Return the [X, Y] coordinate for the center point of the cell that contains the specified text.  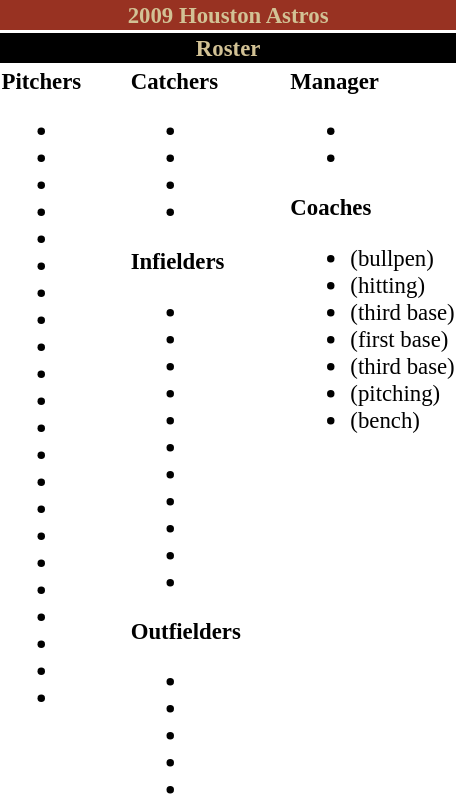
Roster [228, 48]
2009 Houston Astros [228, 15]
